Provide the [x, y] coordinate of the cell's center where the given text is located.  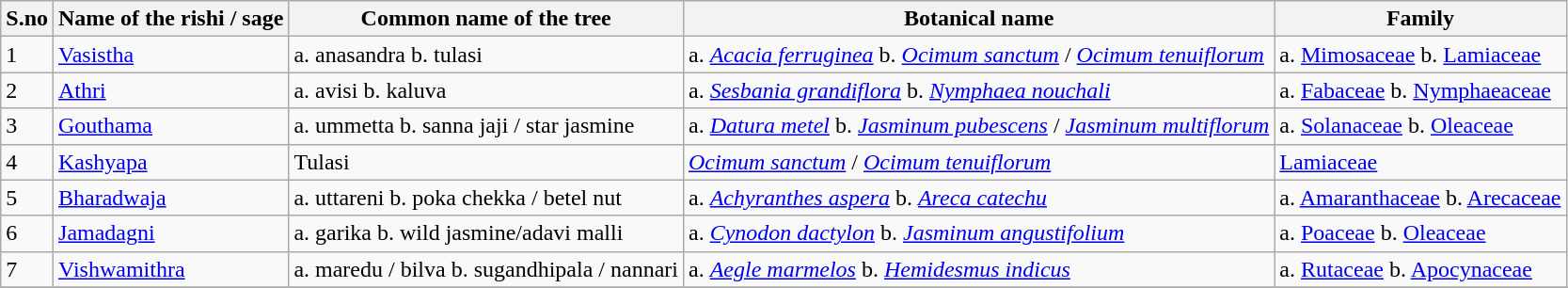
a. Cynodon dactylon b. Jasminum angustifolium [978, 233]
Ocimum sanctum / Ocimum tenuiflorum [978, 162]
Jamadagni [171, 233]
a. maredu / bilva b. sugandhipala / nannari [486, 269]
Common name of the tree [486, 19]
1 [27, 55]
a. anasandra b. tulasi [486, 55]
Name of the rishi / sage [171, 19]
a. garika b. wild jasmine/adavi malli [486, 233]
a. avisi b. kaluva [486, 90]
Gouthama [171, 126]
a. Solanaceae b. Oleaceae [1420, 126]
a. Rutaceae b. Apocynaceae [1420, 269]
Botanical name [978, 19]
a. Sesbania grandiflora b. Nymphaea nouchali [978, 90]
Vasistha [171, 55]
6 [27, 233]
Vishwamithra [171, 269]
a. ummetta b. sanna jaji / star jasmine [486, 126]
Bharadwaja [171, 198]
a. Aegle marmelos b. Hemidesmus indicus [978, 269]
4 [27, 162]
S.no [27, 19]
7 [27, 269]
Athri [171, 90]
Tulasi [486, 162]
Family [1420, 19]
a. Poaceae b. Oleaceae [1420, 233]
a. Achyranthes aspera b. Areca catechu [978, 198]
2 [27, 90]
a. Fabaceae b. Nymphaeaceae [1420, 90]
a. Acacia ferruginea b. Ocimum sanctum / Ocimum tenuiflorum [978, 55]
a. Mimosaceae b. Lamiaceae [1420, 55]
Lamiaceae [1420, 162]
3 [27, 126]
a. Datura metel b. Jasminum pubescens / Jasminum multiflorum [978, 126]
Kashyapa [171, 162]
a. Amaranthaceae b. Arecaceae [1420, 198]
a. uttareni b. poka chekka / betel nut [486, 198]
5 [27, 198]
